For the text-containing cell, return its midpoint in [X, Y] coordinate format. 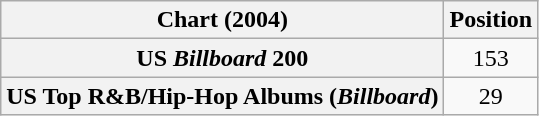
29 [491, 96]
US Top R&B/Hip-Hop Albums (Billboard) [222, 96]
153 [491, 58]
Position [491, 20]
Chart (2004) [222, 20]
US Billboard 200 [222, 58]
